Return the (X, Y) coordinate for the center point of the cell that contains the specified text.  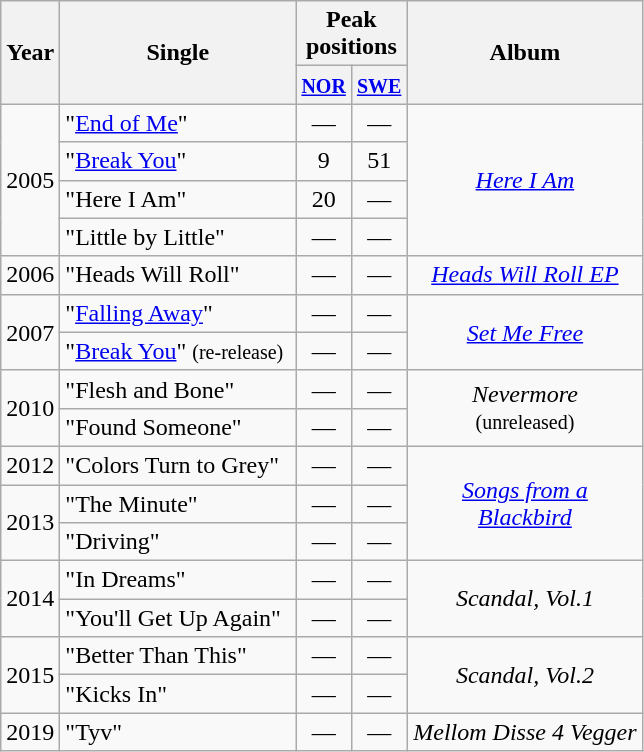
2014 (30, 599)
Single (178, 52)
Heads Will Roll EP (525, 275)
"Falling Away" (178, 313)
Songs from a Blackbird (525, 503)
"Driving" (178, 542)
2010 (30, 408)
"Kicks In" (178, 694)
Set Me Free (525, 332)
51 (379, 161)
"Heads Will Roll" (178, 275)
NOR (324, 85)
20 (324, 199)
Peak positions (352, 34)
2013 (30, 522)
9 (324, 161)
Scandal, Vol.1 (525, 599)
"You'll Get Up Again" (178, 618)
"Better Than This" (178, 656)
"Break You" (re-release) (178, 351)
"Little by Little" (178, 237)
2012 (30, 465)
"Break You" (178, 161)
"Tyv" (178, 732)
"Here I Am" (178, 199)
2019 (30, 732)
Nevermore(unreleased) (525, 408)
Mellom Disse 4 Vegger (525, 732)
SWE (379, 85)
Year (30, 52)
2005 (30, 180)
Scandal, Vol.2 (525, 675)
Here I Am (525, 180)
2007 (30, 332)
"Found Someone" (178, 427)
2006 (30, 275)
"Colors Turn to Grey" (178, 465)
Album (525, 52)
2015 (30, 675)
"Flesh and Bone" (178, 389)
"End of Me" (178, 123)
"The Minute" (178, 503)
"In Dreams" (178, 580)
